Determine the (X, Y) coordinate at the center of the cell enclosing the given text.  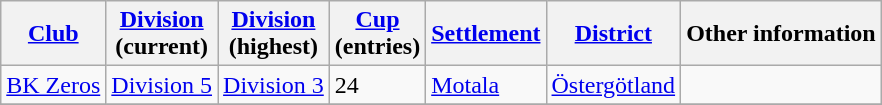
BK Zeros (54, 85)
Settlement (486, 34)
24 (377, 85)
Cup (entries) (377, 34)
Division 5 (162, 85)
Club (54, 34)
Other information (782, 34)
Division (highest) (274, 34)
Motala (486, 85)
Division (current) (162, 34)
District (614, 34)
Östergötland (614, 85)
Division 3 (274, 85)
